Capture the cell that displays the provided text and extract its (X, Y) central coordinate. 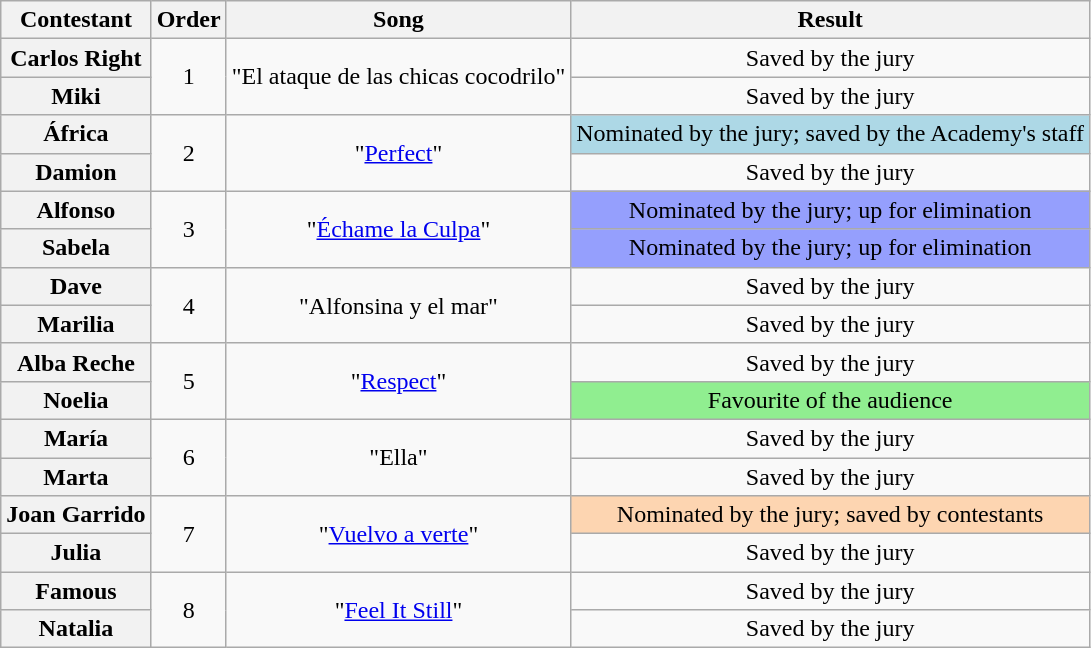
Carlos Right (76, 58)
"El ataque de las chicas cocodrilo" (398, 77)
Alba Reche (76, 362)
Order (188, 20)
Nominated by the jury; saved by the Academy's staff (830, 134)
7 (188, 534)
8 (188, 610)
Alfonso (76, 210)
Nominated by the jury; saved by contestants (830, 515)
6 (188, 457)
Damion (76, 172)
Julia (76, 553)
Natalia (76, 629)
Joan Garrido (76, 515)
"Feel It Still" (398, 610)
Marilia (76, 324)
3 (188, 229)
Favourite of the audience (830, 400)
Song (398, 20)
2 (188, 153)
Dave (76, 286)
África (76, 134)
Marta (76, 477)
5 (188, 381)
4 (188, 305)
"Échame la Culpa" (398, 229)
Famous (76, 591)
1 (188, 77)
Noelia (76, 400)
"Respect" (398, 381)
"Alfonsina y el mar" (398, 305)
"Vuelvo a verte" (398, 534)
Sabela (76, 248)
Result (830, 20)
"Perfect" (398, 153)
María (76, 438)
Miki (76, 96)
Contestant (76, 20)
"Ella" (398, 457)
